Scan for the cell matching the given text and deliver its [x, y] coordinate at center. 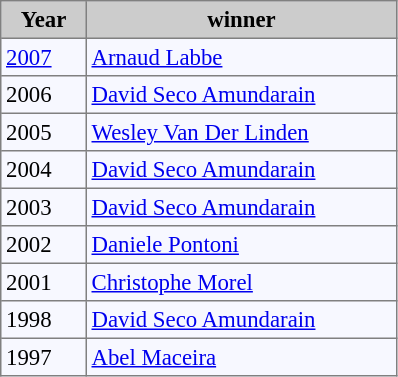
Wesley Van Der Linden [241, 132]
Year [44, 20]
Christophe Morel [241, 282]
2004 [44, 170]
1997 [44, 357]
2005 [44, 132]
Arnaud Labbe [241, 57]
2002 [44, 245]
Daniele Pontoni [241, 245]
2001 [44, 282]
2006 [44, 95]
Abel Maceira [241, 357]
1998 [44, 320]
2003 [44, 207]
2007 [44, 57]
winner [241, 20]
